Return [X, Y] of the center of cell containing provided text 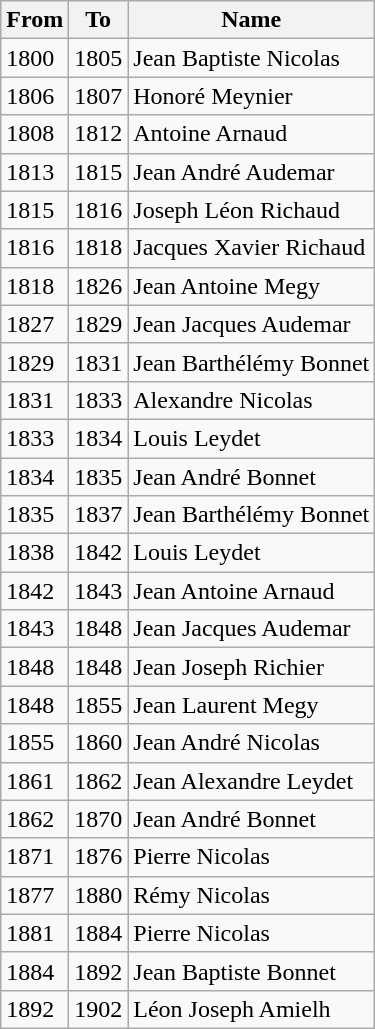
1808 [35, 134]
To [98, 20]
Jean Antoine Arnaud [252, 591]
1812 [98, 134]
Jean Laurent Megy [252, 705]
Jean Joseph Richier [252, 667]
1871 [35, 857]
Jacques Xavier Richaud [252, 248]
Jean Baptiste Nicolas [252, 58]
1813 [35, 172]
1805 [98, 58]
Léon Joseph Amielh [252, 1009]
1826 [98, 286]
1837 [98, 515]
1902 [98, 1009]
1877 [35, 895]
Jean Baptiste Bonnet [252, 971]
1880 [98, 895]
Honoré Meynier [252, 96]
Jean Antoine Megy [252, 286]
Antoine Arnaud [252, 134]
1876 [98, 857]
1800 [35, 58]
Rémy Nicolas [252, 895]
1860 [98, 743]
1881 [35, 933]
Alexandre Nicolas [252, 400]
1806 [35, 96]
Jean André Nicolas [252, 743]
Jean André Audemar [252, 172]
1807 [98, 96]
1861 [35, 781]
1827 [35, 324]
Jean Alexandre Leydet [252, 781]
Joseph Léon Richaud [252, 210]
1870 [98, 819]
Name [252, 20]
1838 [35, 553]
From [35, 20]
